Extract the [x, y] coordinate from the center of the cell holding the provided text.  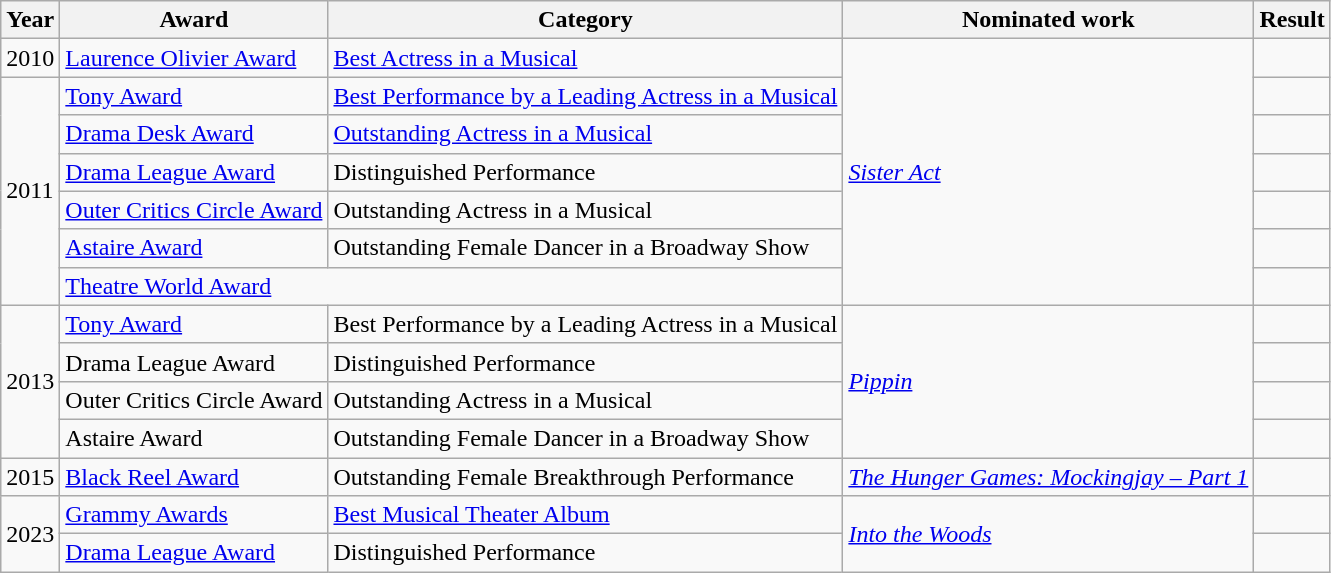
Best Musical Theater Album [586, 515]
Award [194, 20]
2010 [30, 58]
Year [30, 20]
Sister Act [1048, 172]
The Hunger Games: Mockingjay – Part 1 [1048, 477]
2023 [30, 534]
Into the Woods [1048, 534]
Outstanding Female Breakthrough Performance [586, 477]
2015 [30, 477]
Black Reel Award [194, 477]
Theatre World Award [452, 286]
2013 [30, 381]
Pippin [1048, 381]
Grammy Awards [194, 515]
2011 [30, 191]
Laurence Olivier Award [194, 58]
Drama Desk Award [194, 134]
Category [586, 20]
Nominated work [1048, 20]
Result [1292, 20]
Best Actress in a Musical [586, 58]
